From the cell containing the given text, extract its center point as [X, Y] coordinate. 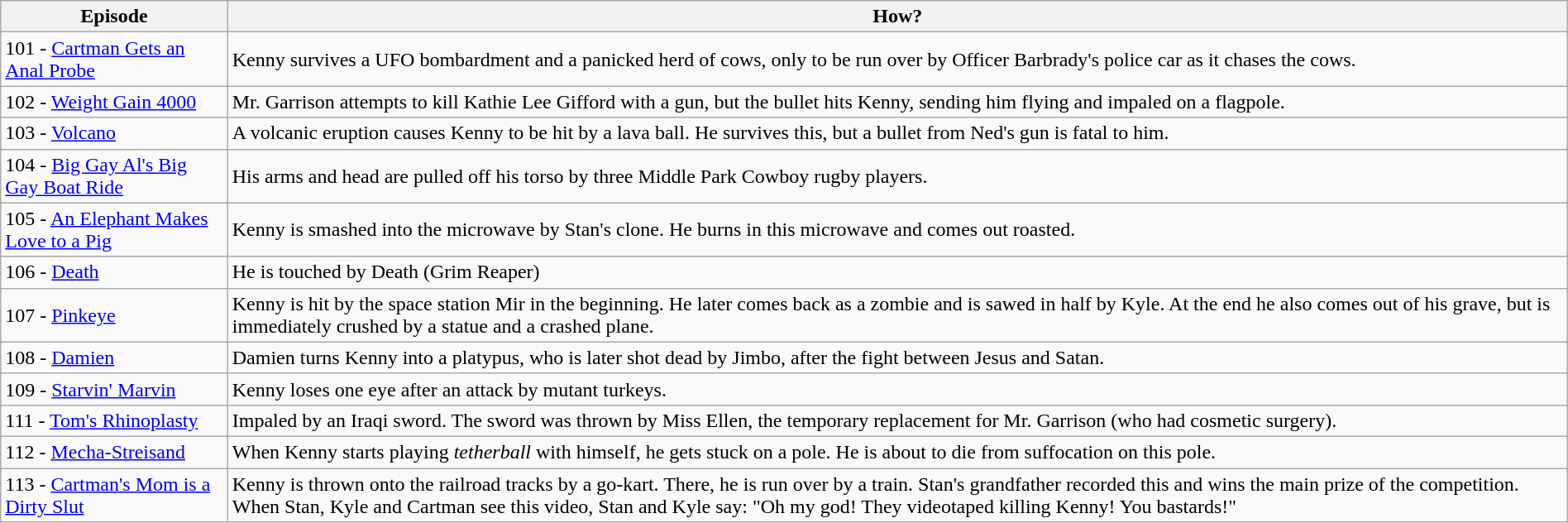
104 - Big Gay Al's Big Gay Boat Ride [114, 175]
112 - Mecha-Streisand [114, 452]
When Kenny starts playing tetherball with himself, he gets stuck on a pole. He is about to die from suffocation on this pole. [897, 452]
101 - Cartman Gets an Anal Probe [114, 60]
He is touched by Death (Grim Reaper) [897, 272]
Episode [114, 17]
108 - Damien [114, 357]
106 - Death [114, 272]
Kenny survives a UFO bombardment and a panicked herd of cows, only to be run over by Officer Barbrady's police car as it chases the cows. [897, 60]
Damien turns Kenny into a platypus, who is later shot dead by Jimbo, after the fight between Jesus and Satan. [897, 357]
How? [897, 17]
102 - Weight Gain 4000 [114, 102]
A volcanic eruption causes Kenny to be hit by a lava ball. He survives this, but a bullet from Ned's gun is fatal to him. [897, 133]
105 - An Elephant Makes Love to a Pig [114, 230]
109 - Starvin' Marvin [114, 389]
111 - Tom's Rhinoplasty [114, 420]
Kenny is smashed into the microwave by Stan's clone. He burns in this microwave and comes out roasted. [897, 230]
103 - Volcano [114, 133]
Impaled by an Iraqi sword. The sword was thrown by Miss Ellen, the temporary replacement for Mr. Garrison (who had cosmetic surgery). [897, 420]
113 - Cartman's Mom is a Dirty Slut [114, 495]
His arms and head are pulled off his torso by three Middle Park Cowboy rugby players. [897, 175]
107 - Pinkeye [114, 314]
Mr. Garrison attempts to kill Kathie Lee Gifford with a gun, but the bullet hits Kenny, sending him flying and impaled on a flagpole. [897, 102]
Kenny loses one eye after an attack by mutant turkeys. [897, 389]
